Identify which cell holds the provided text, then report its [x, y] central coordinate. 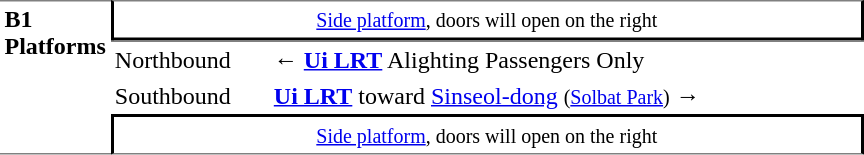
Ui LRT toward Sinseol-dong (Solbat Park) → [566, 96]
B1Platforms [55, 77]
Northbound [190, 59]
Southbound [190, 96]
← Ui LRT Alighting Passengers Only [566, 59]
